Identify which cell holds the provided text, then report its [x, y] central coordinate. 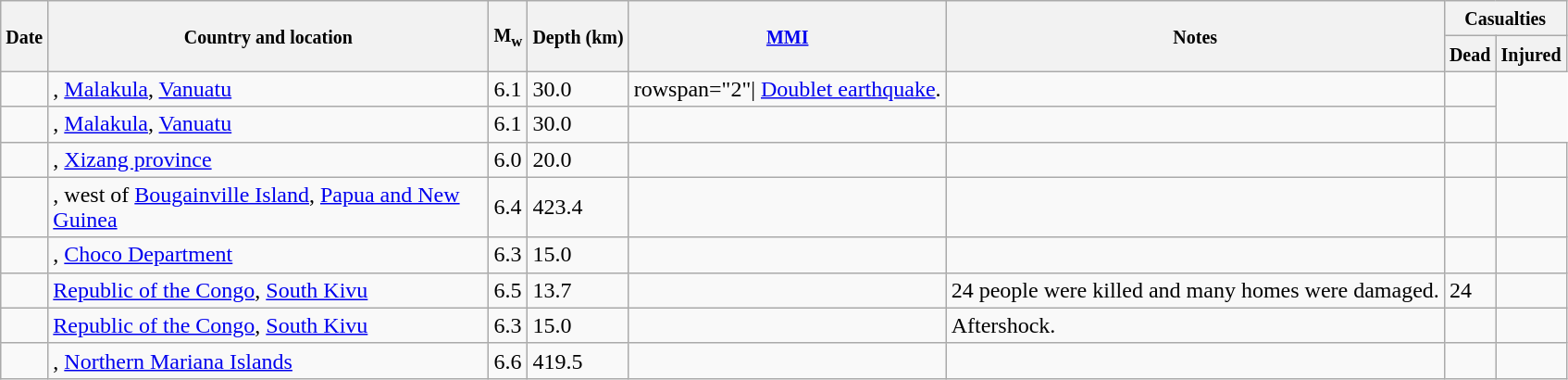
Country and location [268, 36]
Mw [508, 36]
MMI [787, 36]
24 people were killed and many homes were damaged. [1195, 290]
6.6 [508, 361]
Aftershock. [1195, 325]
20.0 [578, 159]
, Northern Mariana Islands [268, 361]
419.5 [578, 361]
423.4 [578, 208]
, west of Bougainville Island, Papua and New Guinea [268, 208]
Notes [1195, 36]
6.4 [508, 208]
rowspan="2"| Doublet earthquake. [787, 89]
, Xizang province [268, 159]
Depth (km) [578, 36]
6.0 [508, 159]
Dead [1470, 54]
13.7 [578, 290]
, Choco Department [268, 255]
Date [24, 36]
Injured [1531, 54]
Casualties [1505, 19]
6.5 [508, 290]
24 [1470, 290]
